Return the (x, y) coordinate for the center point of the cell that contains the specified text.  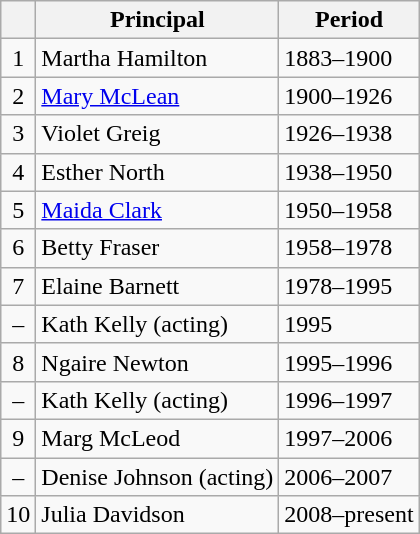
1995 (349, 324)
1996–1997 (349, 400)
Esther North (158, 172)
Betty Fraser (158, 248)
1978–1995 (349, 286)
Elaine Barnett (158, 286)
Marg McLeod (158, 438)
7 (18, 286)
10 (18, 515)
2008–present (349, 515)
8 (18, 362)
1997–2006 (349, 438)
Martha Hamilton (158, 58)
1900–1926 (349, 96)
Julia Davidson (158, 515)
6 (18, 248)
Ngaire Newton (158, 362)
2 (18, 96)
1938–1950 (349, 172)
Mary McLean (158, 96)
1958–1978 (349, 248)
Violet Greig (158, 134)
Period (349, 20)
4 (18, 172)
3 (18, 134)
Denise Johnson (acting) (158, 477)
1926–1938 (349, 134)
Principal (158, 20)
9 (18, 438)
1 (18, 58)
2006–2007 (349, 477)
5 (18, 210)
1950–1958 (349, 210)
Maida Clark (158, 210)
1995–1996 (349, 362)
1883–1900 (349, 58)
